Return (X, Y) of the center of cell containing provided text 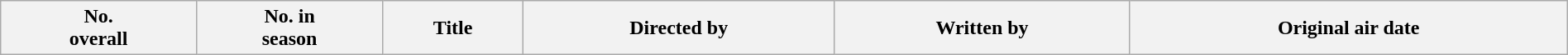
Original air date (1348, 28)
No. inseason (289, 28)
Title (453, 28)
Written by (982, 28)
Directed by (678, 28)
No.overall (99, 28)
